Search for the cell housing the specified text and yield its (X, Y) center coordinate. 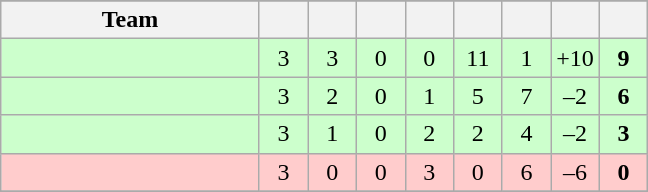
9 (624, 58)
+10 (576, 58)
4 (526, 134)
Team (130, 20)
–6 (576, 172)
7 (526, 96)
11 (478, 58)
5 (478, 96)
